Output the (X, Y) coordinate of the center of the cell containing the given text.  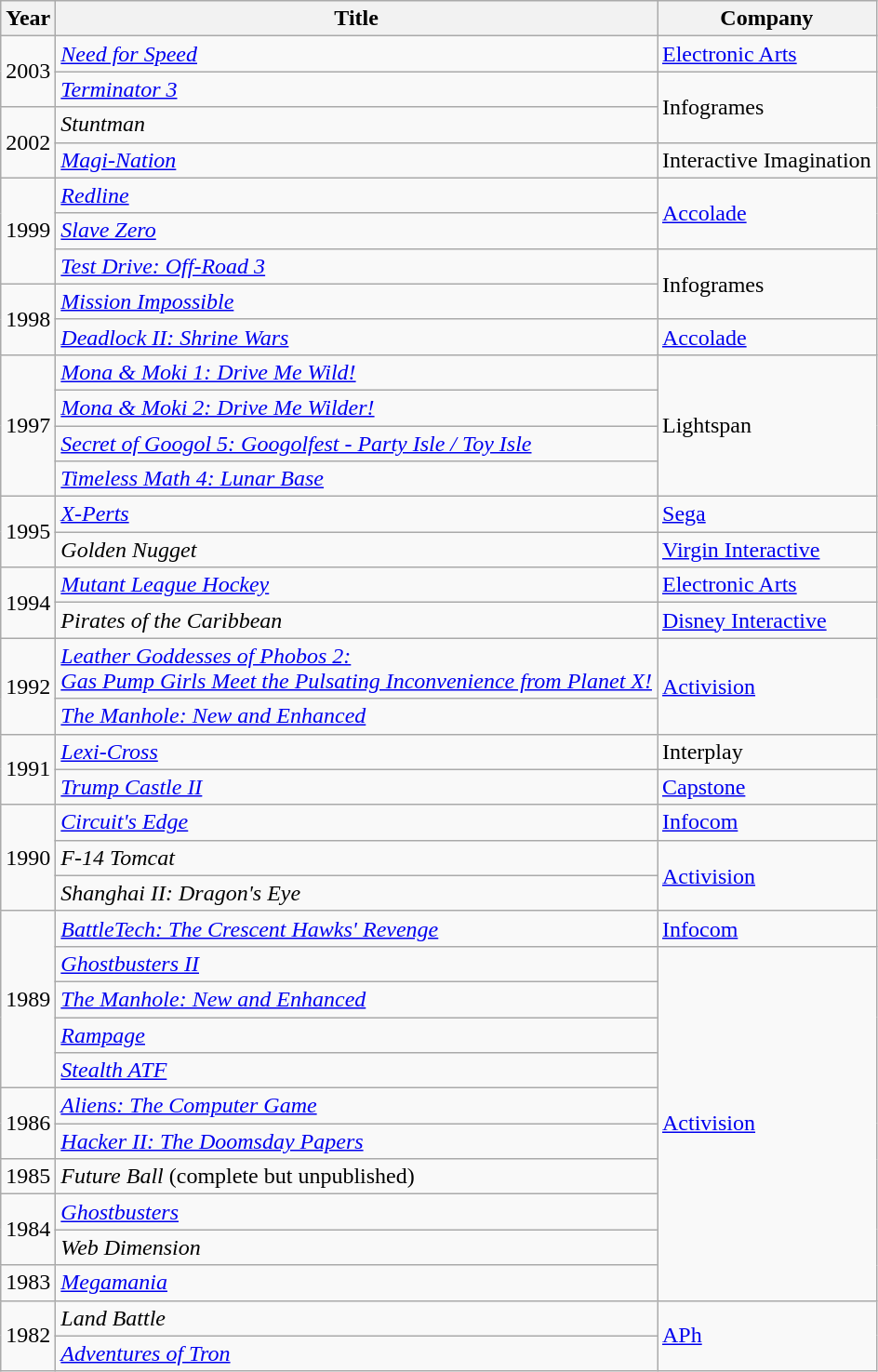
Ghostbusters II (357, 964)
Megamania (357, 1283)
Ghostbusters (357, 1212)
1998 (28, 319)
Disney Interactive (766, 620)
F-14 Tomcat (357, 858)
Mission Impossible (357, 301)
Interactive Imagination (766, 160)
1992 (28, 686)
1989 (28, 999)
Mutant League Hockey (357, 585)
Redline (357, 195)
Land Battle (357, 1318)
1990 (28, 858)
1985 (28, 1177)
Mona & Moki 2: Drive Me Wilder! (357, 407)
Need for Speed (357, 54)
Title (357, 19)
Test Drive: Off-Road 3 (357, 266)
Sega (766, 514)
Capstone (766, 787)
1997 (28, 425)
Future Ball (complete but unpublished) (357, 1177)
Golden Nugget (357, 550)
Stuntman (357, 125)
1982 (28, 1336)
2003 (28, 72)
Terminator 3 (357, 89)
X-Perts (357, 514)
1983 (28, 1283)
Timeless Math 4: Lunar Base (357, 479)
Mona & Moki 1: Drive Me Wild! (357, 372)
Lexi-Cross (357, 752)
1991 (28, 769)
Circuit's Edge (357, 822)
Year (28, 19)
Virgin Interactive (766, 550)
2002 (28, 142)
Trump Castle II (357, 787)
Company (766, 19)
Web Dimension (357, 1247)
Shanghai II: Dragon's Eye (357, 893)
1984 (28, 1230)
APh (766, 1336)
Deadlock II: Shrine Wars (357, 337)
Lightspan (766, 425)
Aliens: The Computer Game (357, 1106)
Slave Zero (357, 231)
1995 (28, 532)
Magi-Nation (357, 160)
BattleTech: The Crescent Hawks' Revenge (357, 928)
Hacker II: The Doomsday Papers (357, 1141)
Leather Goddesses of Phobos 2: Gas Pump Girls Meet the Pulsating Inconvenience from Planet X! (357, 668)
Interplay (766, 752)
Rampage (357, 1035)
1994 (28, 603)
Pirates of the Caribbean (357, 620)
Adventures of Tron (357, 1353)
1999 (28, 231)
1986 (28, 1124)
Secret of Googol 5: Googolfest - Party Isle / Toy Isle (357, 444)
Stealth ATF (357, 1071)
